Identify which cell holds the provided text, then report its (x, y) central coordinate. 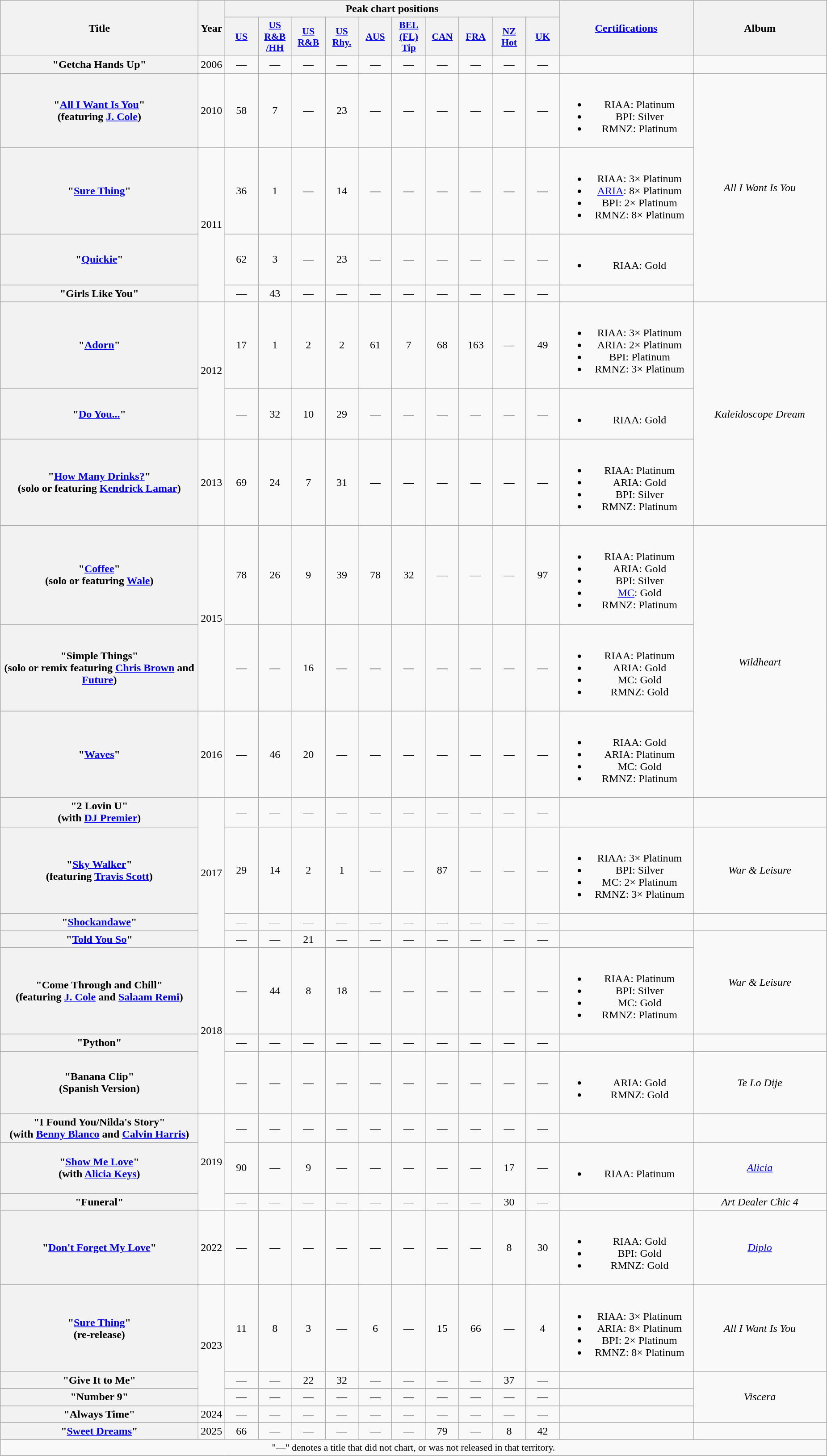
Viscera (760, 1397)
2016 (212, 754)
Te Lo Dije (760, 1083)
37 (509, 1380)
31 (342, 482)
2022 (212, 1248)
22 (308, 1380)
RIAA: PlatinumBPI: SilverMC: GoldRMNZ: Platinum (626, 991)
68 (442, 345)
18 (342, 991)
"Quickie" (99, 260)
39 (342, 575)
"Don't Forget My Love" (99, 1248)
87 (442, 870)
2023 (212, 1345)
RIAA: PlatinumARIA: GoldMC: GoldRMNZ: Gold (626, 668)
"Show Me Love" (with Alicia Keys) (99, 1168)
43 (275, 293)
RIAA: 3× PlatinumBPI: SilverMC: 2× PlatinumRMNZ: 3× Platinum (626, 870)
36 (241, 191)
"Sure Thing" (99, 191)
"2 Lovin U"(with DJ Premier) (99, 812)
"Waves" (99, 754)
"Girls Like You" (99, 293)
BEL(FL)Tip (408, 37)
NZHot (509, 37)
21 (308, 939)
61 (375, 345)
"Python" (99, 1042)
RIAA: PlatinumARIA: GoldBPI: SilverRMNZ: Platinum (626, 482)
2011 (212, 225)
"Sky Walker"(featuring Travis Scott) (99, 870)
"How Many Drinks?"(solo or featuring Kendrick Lamar) (99, 482)
20 (308, 754)
"Banana Clip"(Spanish Version) (99, 1083)
"Funeral" (99, 1202)
2006 (212, 64)
2018 (212, 1030)
4 (542, 1328)
Art Dealer Chic 4 (760, 1202)
USR&B/HH (275, 37)
6 (375, 1328)
"Sweet Dreams" (99, 1431)
RIAA: PlatinumARIA: GoldBPI: SilverMC: GoldRMNZ: Platinum (626, 575)
AUS (375, 37)
2019 (212, 1162)
Peak chart positions (392, 9)
FRA (475, 37)
"Adorn" (99, 345)
RIAA: 3× PlatinumARIA: 2× PlatinumBPI: PlatinumRMNZ: 3× Platinum (626, 345)
11 (241, 1328)
79 (442, 1431)
24 (275, 482)
Certifications (626, 29)
US (241, 37)
58 (241, 111)
RIAA: GoldBPI: GoldRMNZ: Gold (626, 1248)
97 (542, 575)
"Give It to Me" (99, 1380)
"Always Time" (99, 1414)
USRhy. (342, 37)
"Number 9" (99, 1397)
Year (212, 29)
2025 (212, 1431)
Wildheart (760, 662)
"Shockandawe" (99, 922)
"All I Want Is You"(featuring J. Cole) (99, 111)
RIAA: GoldARIA: PlatinumMC: GoldRMNZ: Platinum (626, 754)
UK (542, 37)
USR&B (308, 37)
26 (275, 575)
RIAA: PlatinumBPI: SilverRMNZ: Platinum (626, 111)
163 (475, 345)
62 (241, 260)
2024 (212, 1414)
2015 (212, 618)
Kaleidoscope Dream (760, 414)
2017 (212, 873)
2010 (212, 111)
"—" denotes a title that did not chart, or was not released in that territory. (414, 1448)
90 (241, 1168)
16 (308, 668)
69 (241, 482)
"Simple Things"(solo or remix featuring Chris Brown and Future) (99, 668)
"Coffee"(solo or featuring Wale) (99, 575)
44 (275, 991)
"Getcha Hands Up" (99, 64)
CAN (442, 37)
"Come Through and Chill"(featuring J. Cole and Salaam Remi) (99, 991)
49 (542, 345)
"Sure Thing"(re-release) (99, 1328)
Alicia (760, 1168)
Album (760, 29)
"Do You..." (99, 414)
2013 (212, 482)
42 (542, 1431)
10 (308, 414)
RIAA: Platinum (626, 1168)
Diplo (760, 1248)
ARIA: GoldRMNZ: Gold (626, 1083)
"I Found You/Nilda's Story"(with Benny Blanco and Calvin Harris) (99, 1128)
"Told You So" (99, 939)
15 (442, 1328)
2012 (212, 371)
46 (275, 754)
Title (99, 29)
